Extract the [X, Y] coordinate from the center of the cell holding the provided text.  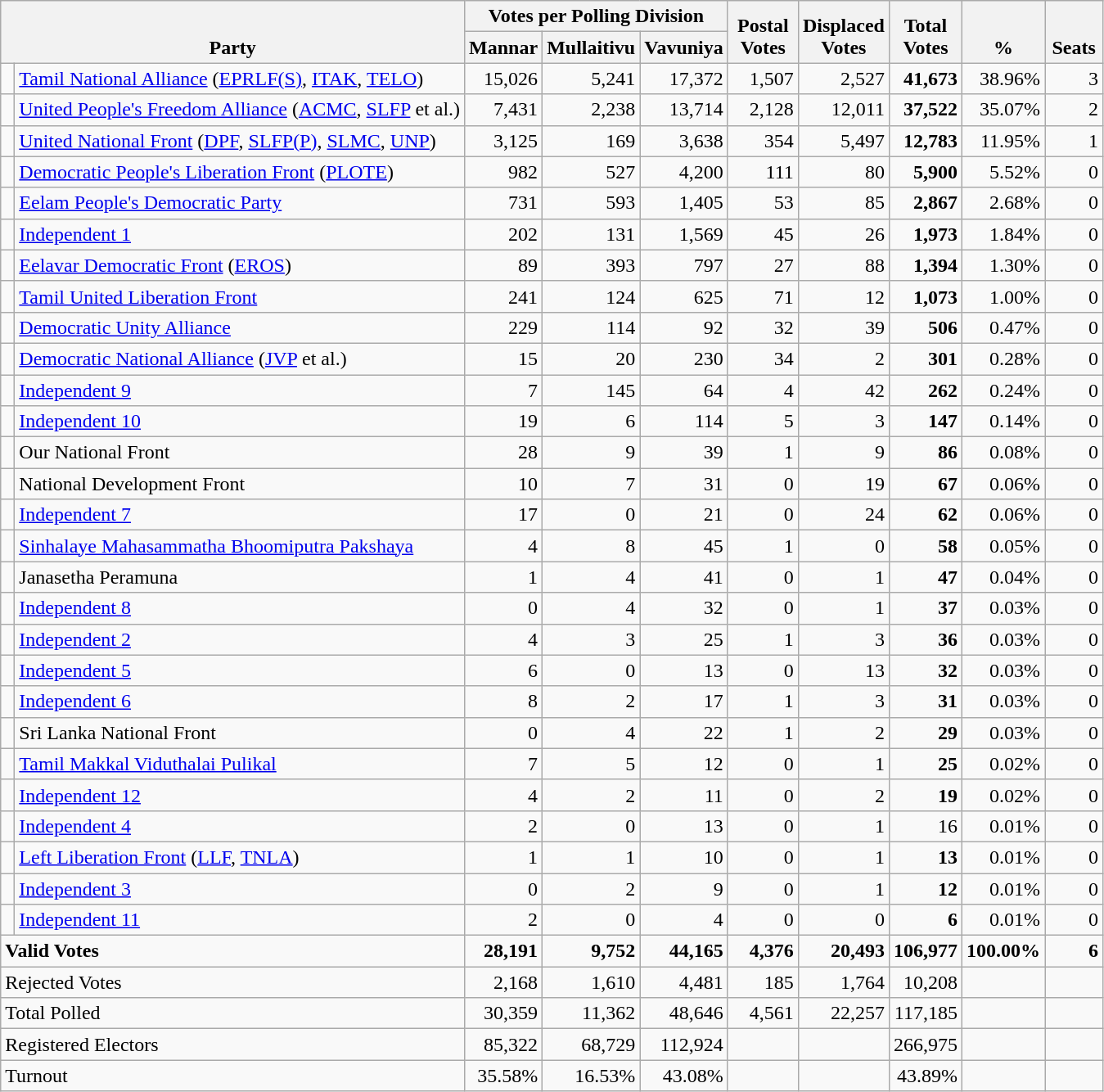
1,764 [843, 982]
147 [925, 422]
1.00% [1003, 296]
26 [843, 234]
Sinhalaye Mahasammatha Bhoomiputra Pakshaya [240, 546]
Sri Lanka National Front [240, 733]
58 [925, 546]
44,165 [684, 951]
230 [684, 359]
15 [504, 359]
80 [843, 172]
Tamil United Liberation Front [240, 296]
0.47% [1003, 327]
DisplacedVotes [843, 32]
Tamil National Alliance (EPRLF(S), ITAK, TELO) [240, 79]
1,405 [684, 203]
5,497 [843, 141]
43.08% [684, 1076]
2,168 [504, 982]
15,026 [504, 79]
1,394 [925, 265]
4,200 [684, 172]
% [1003, 32]
Left Liberation Front (LLF, TNLA) [240, 857]
35.58% [504, 1076]
Tamil Makkal Viduthalai Pulikal [240, 764]
185 [763, 982]
12,011 [843, 110]
301 [925, 359]
7,431 [504, 110]
1.84% [1003, 234]
86 [925, 453]
21 [684, 515]
42 [843, 390]
5,900 [925, 172]
4,481 [684, 982]
Eelavar Democratic Front (EROS) [240, 265]
47 [925, 577]
24 [843, 515]
506 [925, 327]
2,128 [763, 110]
9,752 [591, 951]
85 [843, 203]
64 [684, 390]
0.28% [1003, 359]
Independent 12 [240, 795]
22 [684, 733]
3,638 [684, 141]
527 [591, 172]
5.52% [1003, 172]
266,975 [925, 1045]
393 [591, 265]
797 [684, 265]
0.14% [1003, 422]
43.89% [925, 1076]
Total Votes [925, 32]
Independent 10 [240, 422]
Janasetha Peramuna [240, 577]
37 [925, 608]
National Development Front [240, 484]
Vavuniya [684, 47]
111 [763, 172]
2.68% [1003, 203]
United National Front (DPF, SLFP(P), SLMC, UNP) [240, 141]
Democratic Unity Alliance [240, 327]
38.96% [1003, 79]
28 [504, 453]
731 [504, 203]
34 [763, 359]
16 [925, 826]
1,569 [684, 234]
Valid Votes [232, 951]
48,646 [684, 1013]
Democratic People's Liberation Front (PLOTE) [240, 172]
68,729 [591, 1045]
35.07% [1003, 110]
13,714 [684, 110]
593 [591, 203]
Independent 4 [240, 826]
169 [591, 141]
0.08% [1003, 453]
Total Polled [232, 1013]
0.05% [1003, 546]
100.00% [1003, 951]
PostalVotes [763, 32]
11 [684, 795]
Mannar [504, 47]
106,977 [925, 951]
262 [925, 390]
354 [763, 141]
10,208 [925, 982]
Mullaitivu [591, 47]
92 [684, 327]
53 [763, 203]
12,783 [925, 141]
2,527 [843, 79]
1,073 [925, 296]
229 [504, 327]
Independent 9 [240, 390]
Independent 7 [240, 515]
1,507 [763, 79]
Independent 8 [240, 608]
3,125 [504, 141]
11,362 [591, 1013]
131 [591, 234]
Rejected Votes [232, 982]
27 [763, 265]
1,610 [591, 982]
17,372 [684, 79]
1.30% [1003, 265]
16.53% [591, 1076]
625 [684, 296]
Independent 3 [240, 888]
0.04% [1003, 577]
Independent 2 [240, 639]
Independent 5 [240, 670]
Turnout [232, 1076]
Independent 1 [240, 234]
89 [504, 265]
145 [591, 390]
Our National Front [240, 453]
202 [504, 234]
United People's Freedom Alliance (ACMC, SLFP et al.) [240, 110]
2,867 [925, 203]
22,257 [843, 1013]
Seats [1074, 32]
85,322 [504, 1045]
Eelam People's Democratic Party [240, 203]
Registered Electors [232, 1045]
Votes per Polling Division [597, 16]
28,191 [504, 951]
Independent 6 [240, 702]
29 [925, 733]
1,973 [925, 234]
4,561 [763, 1013]
67 [925, 484]
2,238 [591, 110]
Independent 11 [240, 920]
117,185 [925, 1013]
62 [925, 515]
Democratic National Alliance (JVP et al.) [240, 359]
982 [504, 172]
Party [232, 32]
36 [925, 639]
71 [763, 296]
0.24% [1003, 390]
37,522 [925, 110]
41 [684, 577]
11.95% [1003, 141]
20 [591, 359]
112,924 [684, 1045]
124 [591, 296]
5,241 [591, 79]
88 [843, 265]
30,359 [504, 1013]
241 [504, 296]
20,493 [843, 951]
41,673 [925, 79]
4,376 [763, 951]
